Return [X, Y] of the center of cell containing provided text 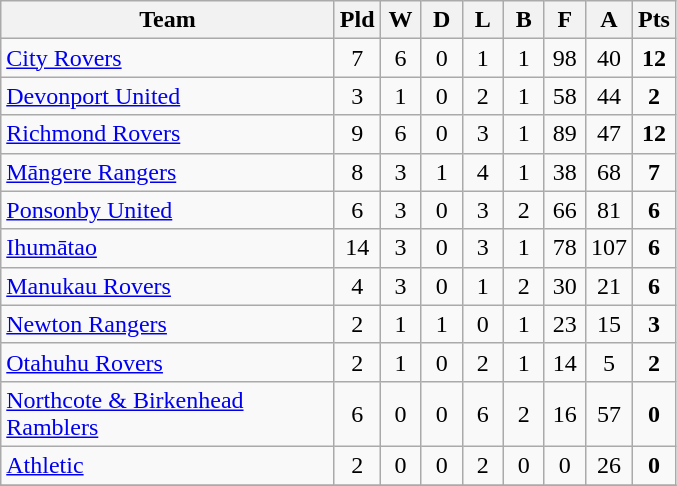
58 [564, 96]
78 [564, 248]
Otahuhu Rovers [168, 362]
15 [608, 324]
8 [357, 172]
Ponsonby United [168, 210]
68 [608, 172]
F [564, 20]
Northcote & Birkenhead Ramblers [168, 414]
A [608, 20]
30 [564, 286]
Team [168, 20]
66 [564, 210]
57 [608, 414]
38 [564, 172]
City Rovers [168, 58]
Devonport United [168, 96]
Newton Rangers [168, 324]
16 [564, 414]
89 [564, 134]
44 [608, 96]
Manukau Rovers [168, 286]
5 [608, 362]
9 [357, 134]
W [400, 20]
47 [608, 134]
26 [608, 465]
Richmond Rovers [168, 134]
81 [608, 210]
21 [608, 286]
23 [564, 324]
107 [608, 248]
Pld [357, 20]
D [442, 20]
Māngere Rangers [168, 172]
Ihumātao [168, 248]
Athletic [168, 465]
L [482, 20]
98 [564, 58]
40 [608, 58]
B [524, 20]
Pts [654, 20]
